Determine the (X, Y) coordinate at the center of the cell enclosing the given text.  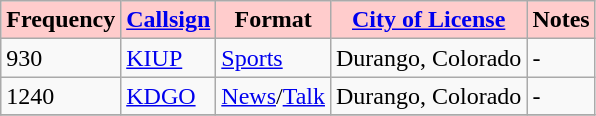
KDGO (168, 96)
News/Talk (274, 96)
Callsign (168, 20)
930 (61, 58)
KIUP (168, 58)
City of License (428, 20)
Notes (561, 20)
Format (274, 20)
Frequency (61, 20)
1240 (61, 96)
Sports (274, 58)
